Return (X, Y) of the center of cell containing provided text 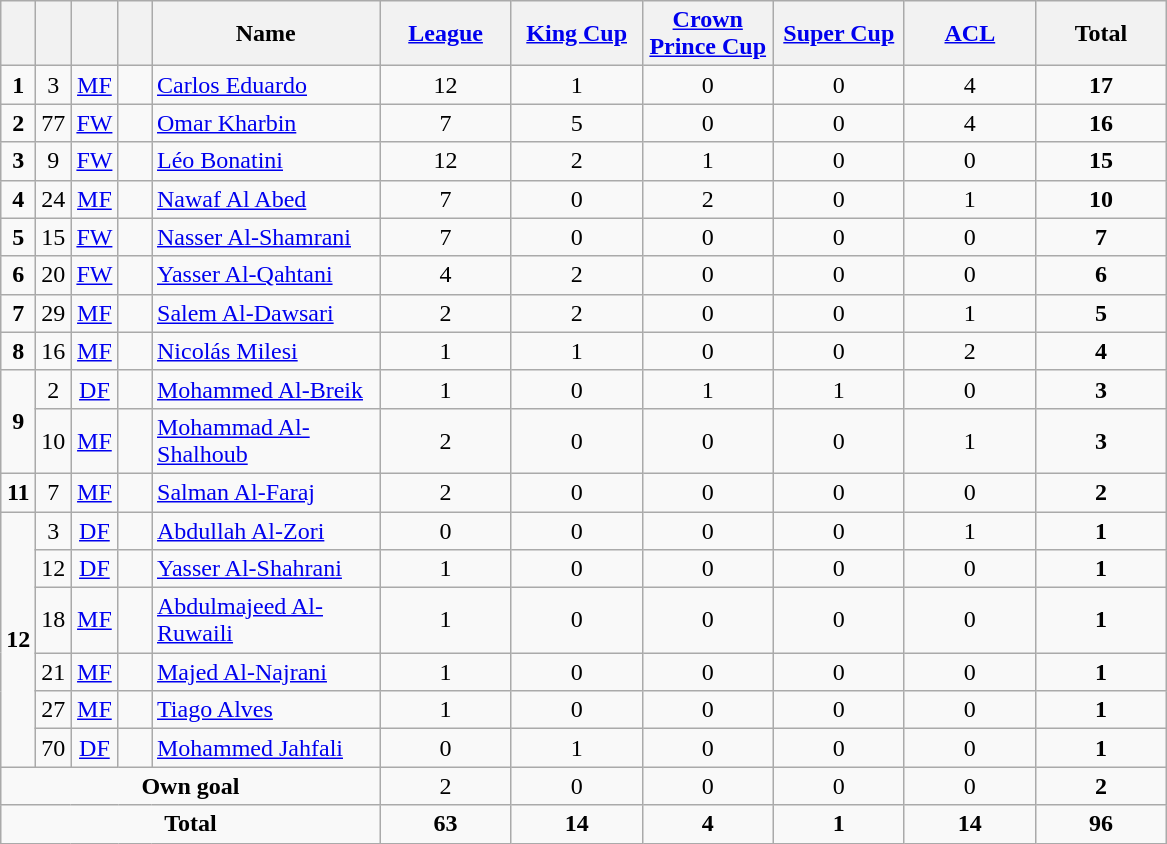
Own goal (190, 786)
70 (54, 748)
Tiago Alves (266, 710)
11 (18, 492)
20 (54, 275)
Nawaf Al Abed (266, 199)
Abdullah Al-Zori (266, 531)
Yasser Al-Qahtani (266, 275)
17 (1100, 85)
29 (54, 313)
96 (1100, 824)
League (446, 34)
Yasser Al-Shahrani (266, 569)
24 (54, 199)
Léo Bonatini (266, 161)
63 (446, 824)
King Cup (576, 34)
18 (54, 620)
Mohammad Al-Shalhoub (266, 440)
21 (54, 672)
77 (54, 123)
Nasser Al-Shamrani (266, 237)
Mohammed Al-Breik (266, 389)
Carlos Eduardo (266, 85)
Crown Prince Cup (708, 34)
Salem Al-Dawsari (266, 313)
Salman Al-Faraj (266, 492)
Mohammed Jahfali (266, 748)
Majed Al-Najrani (266, 672)
27 (54, 710)
Nicolás Milesi (266, 351)
Super Cup (838, 34)
Omar Kharbin (266, 123)
Abdulmajeed Al-Ruwaili (266, 620)
ACL (970, 34)
Name (266, 34)
8 (18, 351)
